From the cell containing the given text, extract its center point as (x, y) coordinate. 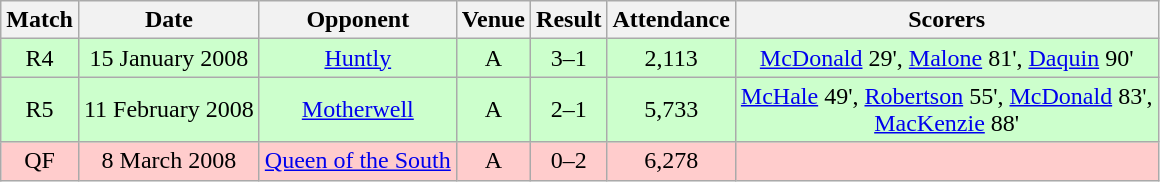
Result (569, 20)
R4 (40, 58)
2,113 (671, 58)
Scorers (946, 20)
2–1 (569, 110)
11 February 2008 (168, 110)
Motherwell (358, 110)
Match (40, 20)
Date (168, 20)
5,733 (671, 110)
8 March 2008 (168, 161)
Huntly (358, 58)
QF (40, 161)
Venue (493, 20)
Attendance (671, 20)
McHale 49', Robertson 55', McDonald 83',MacKenzie 88' (946, 110)
Opponent (358, 20)
6,278 (671, 161)
R5 (40, 110)
McDonald 29', Malone 81', Daquin 90' (946, 58)
0–2 (569, 161)
3–1 (569, 58)
15 January 2008 (168, 58)
Queen of the South (358, 161)
